Extract the [X, Y] coordinate from the center of the cell holding the provided text.  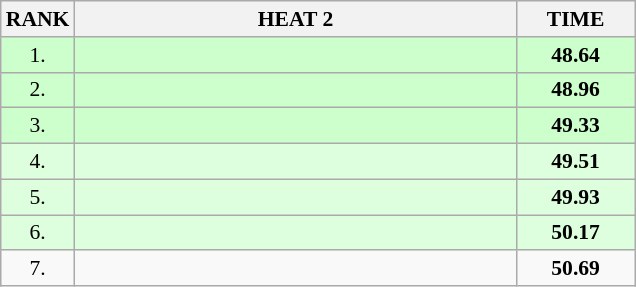
5. [38, 197]
4. [38, 162]
50.69 [576, 269]
48.64 [576, 55]
6. [38, 233]
HEAT 2 [295, 19]
7. [38, 269]
1. [38, 55]
49.33 [576, 126]
RANK [38, 19]
3. [38, 126]
48.96 [576, 90]
TIME [576, 19]
49.93 [576, 197]
49.51 [576, 162]
2. [38, 90]
50.17 [576, 233]
